Return the [X, Y] coordinate for the center point of the cell that contains the specified text.  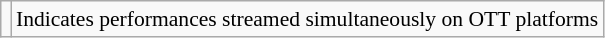
Indicates performances streamed simultaneously on OTT platforms [307, 19]
